Extract the [X, Y] coordinate from the center of the cell holding the provided text.  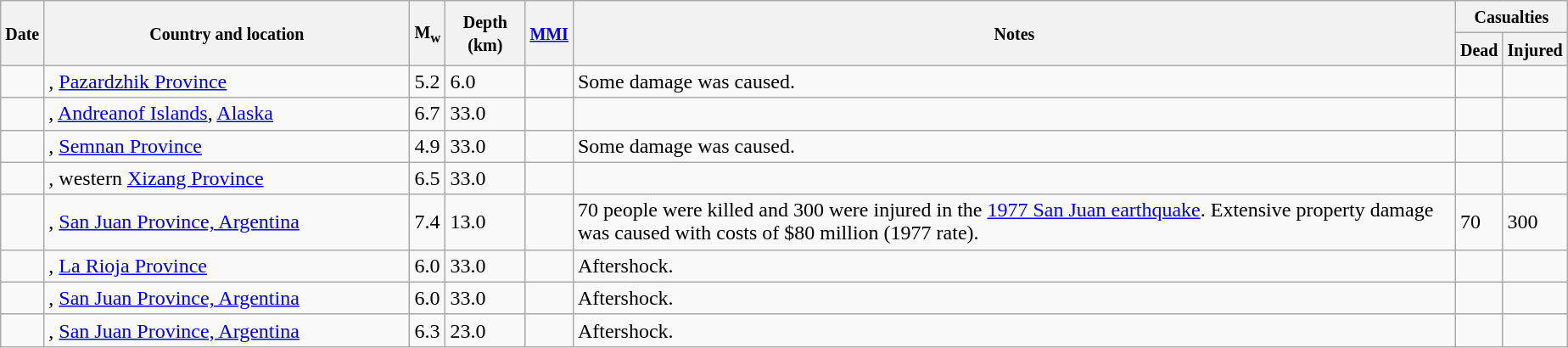
, Pazardzhik Province [227, 81]
MMI [550, 33]
23.0 [485, 330]
Date [22, 33]
5.2 [428, 81]
Country and location [227, 33]
Dead [1479, 49]
4.9 [428, 146]
Mw [428, 33]
300 [1535, 222]
7.4 [428, 222]
Notes [1014, 33]
6.7 [428, 114]
, western Xizang Province [227, 178]
, Andreanof Islands, Alaska [227, 114]
, La Rioja Province [227, 266]
Casualties [1511, 17]
13.0 [485, 222]
70 [1479, 222]
6.5 [428, 178]
Depth (km) [485, 33]
, Semnan Province [227, 146]
Injured [1535, 49]
6.3 [428, 330]
